Determine the [x, y] coordinate at the center of the cell enclosing the given text.  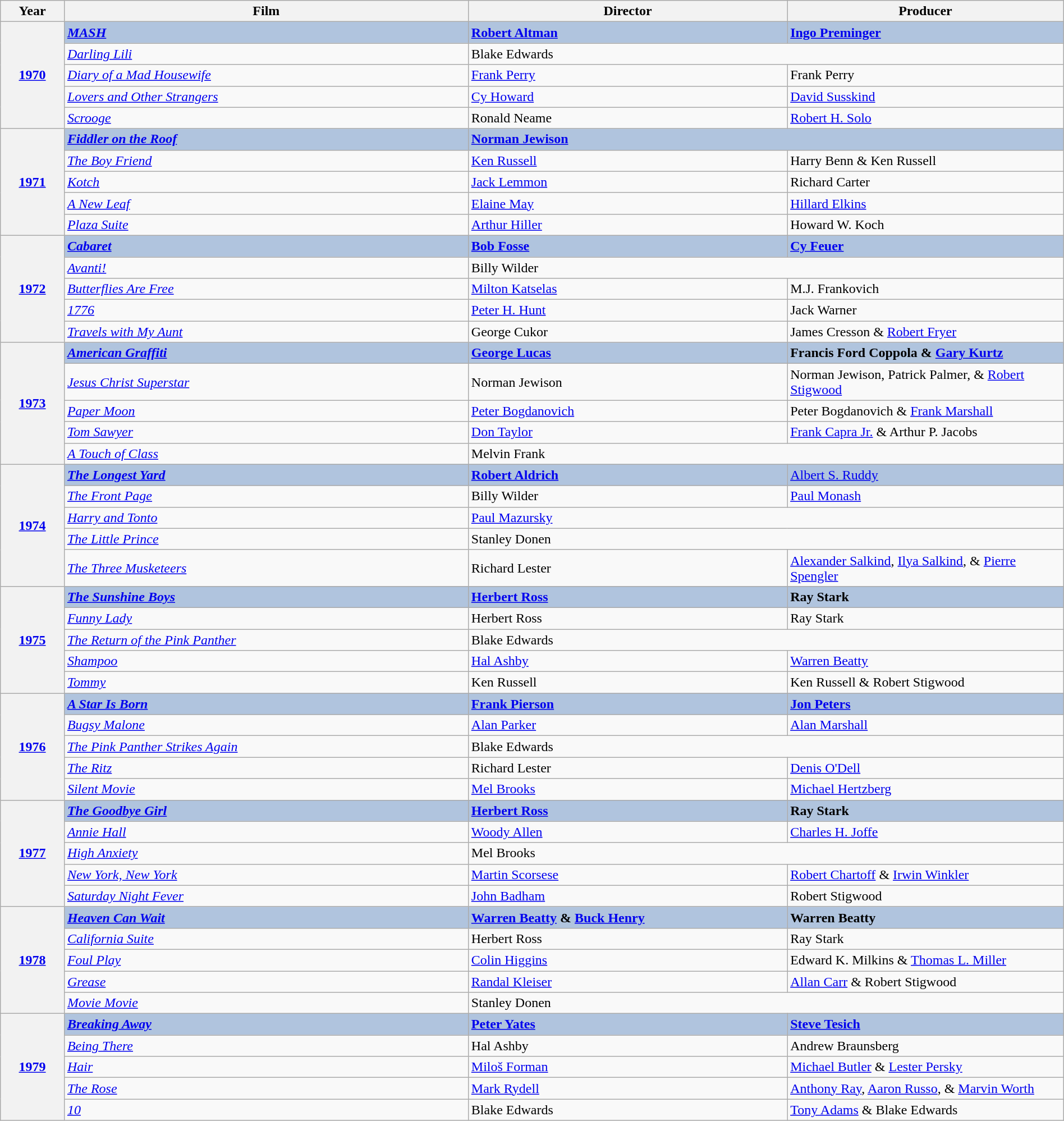
Lovers and Other Strangers [266, 97]
Steve Tesich [926, 1024]
Bob Fosse [627, 246]
Paper Moon [266, 411]
Paul Monash [926, 496]
Edward K. Milkins & Thomas L. Miller [926, 960]
Paul Mazursky [765, 518]
Annie Hall [266, 832]
The Goodbye Girl [266, 811]
M.J. Frankovich [926, 289]
New York, New York [266, 875]
Scrooge [266, 118]
Richard Carter [926, 182]
Michael Hertzberg [926, 789]
Robert Chartoff & Irwin Winkler [926, 875]
Robert Stigwood [926, 896]
The Longest Yard [266, 475]
Director [627, 11]
Diary of a Mad Housewife [266, 75]
1970 [33, 75]
Ronald Neame [627, 118]
The Boy Friend [266, 161]
1977 [33, 853]
Miloš Forman [627, 1067]
Silent Movie [266, 789]
Ken Russell & Robert Stigwood [926, 683]
1971 [33, 182]
James Cresson & Robert Fryer [926, 332]
Charles H. Joffe [926, 832]
Tom Sawyer [266, 432]
Alexander Salkind, Ilya Salkind, & Pierre Spengler [926, 568]
1975 [33, 639]
Jack Lemmon [627, 182]
George Lucas [627, 353]
Ingo Preminger [926, 33]
Jon Peters [926, 704]
The Pink Panther Strikes Again [266, 747]
Mark Rydell [627, 1088]
Cy Feuer [926, 246]
1972 [33, 289]
The Rose [266, 1088]
1974 [33, 525]
1976 [33, 747]
Plaza Suite [266, 225]
Avanti! [266, 268]
Foul Play [266, 960]
Kotch [266, 182]
Heaven Can Wait [266, 917]
Harry and Tonto [266, 518]
Denis O'Dell [926, 768]
A Star Is Born [266, 704]
Warren Beatty & Buck Henry [627, 917]
Travels with My Aunt [266, 332]
Year [33, 11]
Robert Altman [627, 33]
Albert S. Ruddy [926, 475]
Jack Warner [926, 310]
MASH [266, 33]
Martin Scorsese [627, 875]
John Badham [627, 896]
The Return of the Pink Panther [266, 639]
1978 [33, 960]
Peter Yates [627, 1024]
Producer [926, 11]
10 [266, 1110]
Don Taylor [627, 432]
Norman Jewison, Patrick Palmer, & Robert Stigwood [926, 382]
The Sunshine Boys [266, 597]
Robert H. Solo [926, 118]
Being There [266, 1046]
Cy Howard [627, 97]
Anthony Ray, Aaron Russo, & Marvin Worth [926, 1088]
Andrew Braunsberg [926, 1046]
Milton Katselas [627, 289]
Saturday Night Fever [266, 896]
Shampoo [266, 661]
Peter H. Hunt [627, 310]
Jesus Christ Superstar [266, 382]
Grease [266, 982]
Howard W. Koch [926, 225]
Colin Higgins [627, 960]
Peter Bogdanovich & Frank Marshall [926, 411]
1973 [33, 403]
1776 [266, 310]
Robert Aldrich [627, 475]
Movie Movie [266, 1003]
Arthur Hiller [627, 225]
Elaine May [627, 203]
Frank Capra Jr. & Arthur P. Jacobs [926, 432]
George Cukor [627, 332]
Alan Parker [627, 725]
Allan Carr & Robert Stigwood [926, 982]
High Anxiety [266, 853]
Woody Allen [627, 832]
A New Leaf [266, 203]
Breaking Away [266, 1024]
Francis Ford Coppola & Gary Kurtz [926, 353]
Alan Marshall [926, 725]
The Little Prince [266, 539]
David Susskind [926, 97]
American Graffiti [266, 353]
Melvin Frank [765, 454]
Michael Butler & Lester Persky [926, 1067]
The Front Page [266, 496]
Butterflies Are Free [266, 289]
Bugsy Malone [266, 725]
Hillard Elkins [926, 203]
Tony Adams & Blake Edwards [926, 1110]
1979 [33, 1067]
The Three Musketeers [266, 568]
Fiddler on the Roof [266, 139]
Film [266, 11]
Tommy [266, 683]
Frank Pierson [627, 704]
Funny Lady [266, 618]
California Suite [266, 939]
Hair [266, 1067]
Darling Lili [266, 54]
Cabaret [266, 246]
A Touch of Class [266, 454]
The Ritz [266, 768]
Harry Benn & Ken Russell [926, 161]
Peter Bogdanovich [627, 411]
Randal Kleiser [627, 982]
